Search for the cell housing the specified text and yield its [x, y] center coordinate. 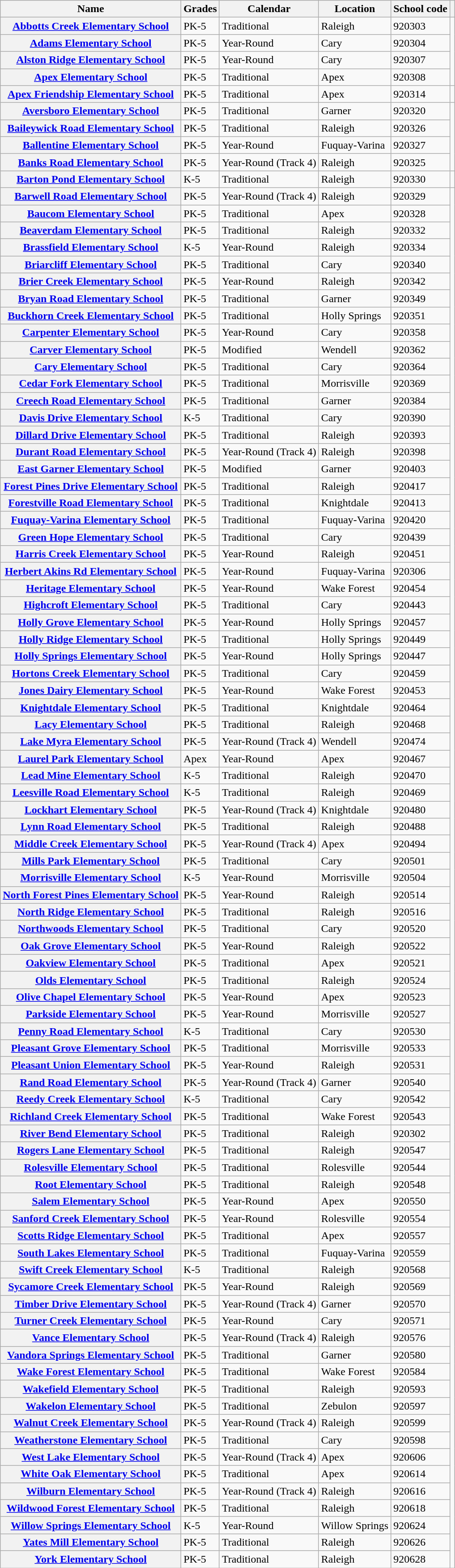
Lake Myra Elementary School [91, 741]
Hortons Creek Elementary School [91, 673]
920569 [421, 1286]
Aversboro Elementary School [91, 111]
920504 [421, 878]
Olive Chapel Elementary School [91, 997]
920514 [421, 895]
North Ridge Elementary School [91, 912]
920302 [421, 1133]
920351 [421, 316]
920531 [421, 1065]
920480 [421, 810]
Laurel Park Elementary School [91, 759]
920580 [421, 1355]
Jones Dairy Elementary School [91, 690]
Mills Park Elementary School [91, 861]
920334 [421, 248]
Highcroft Elementary School [91, 605]
920521 [421, 963]
Parkside Elementary School [91, 1014]
920358 [421, 333]
920554 [421, 1218]
920557 [421, 1235]
Sycamore Creek Elementary School [91, 1286]
920326 [421, 128]
920516 [421, 912]
920628 [421, 1559]
920390 [421, 418]
920542 [421, 1099]
Apex Elementary School [91, 77]
Zebulon [354, 1406]
920570 [421, 1304]
Beaverdam Elementary School [91, 231]
920527 [421, 1014]
920454 [421, 588]
Harris Creek Elementary School [91, 554]
920576 [421, 1338]
920447 [421, 656]
Pleasant Grove Elementary School [91, 1048]
920548 [421, 1184]
Bryan Road Elementary School [91, 299]
920584 [421, 1372]
920568 [421, 1269]
Vance Elementary School [91, 1338]
Forest Pines Drive Elementary School [91, 486]
Oak Grove Elementary School [91, 946]
Cary Elementary School [91, 367]
920327 [421, 145]
Banks Road Elementary School [91, 162]
920626 [421, 1542]
920443 [421, 605]
Holly Grove Elementary School [91, 622]
Green Hope Elementary School [91, 537]
Adams Elementary School [91, 43]
920488 [421, 827]
920530 [421, 1031]
Turner Creek Elementary School [91, 1321]
920328 [421, 214]
920393 [421, 435]
Buckhorn Creek Elementary School [91, 316]
Barton Pond Elementary School [91, 179]
920624 [421, 1525]
920571 [421, 1321]
Baucom Elementary School [91, 214]
Name [91, 9]
920307 [421, 60]
920470 [421, 776]
Carpenter Elementary School [91, 333]
920349 [421, 299]
920522 [421, 946]
Brier Creek Elementary School [91, 282]
Alston Ridge Elementary School [91, 60]
920468 [421, 724]
Pleasant Union Elementary School [91, 1065]
Calendar [269, 9]
Holly Ridge Elementary School [91, 639]
920453 [421, 690]
Abbotts Creek Elementary School [91, 26]
White Oak Elementary School [91, 1474]
920494 [421, 844]
920451 [421, 554]
Lynn Road Elementary School [91, 827]
920550 [421, 1201]
School code [421, 9]
Ballentine Elementary School [91, 145]
Swift Creek Elementary School [91, 1269]
920559 [421, 1252]
920599 [421, 1423]
Grades [200, 9]
Fuquay-Varina Elementary School [91, 520]
Cedar Fork Elementary School [91, 384]
920540 [421, 1082]
Vandora Springs Elementary School [91, 1355]
Heritage Elementary School [91, 588]
Weatherstone Elementary School [91, 1440]
Wakefield Elementary School [91, 1389]
Rogers Lane Elementary School [91, 1150]
920320 [421, 111]
Scotts Ridge Elementary School [91, 1235]
920547 [421, 1150]
Wilburn Elementary School [91, 1491]
920524 [421, 980]
Briarcliff Elementary School [91, 265]
West Lake Elementary School [91, 1457]
Davis Drive Elementary School [91, 418]
Creech Road Elementary School [91, 401]
Walnut Creek Elementary School [91, 1423]
Northwoods Elementary School [91, 929]
Timber Drive Elementary School [91, 1304]
920417 [421, 486]
Barwell Road Elementary School [91, 196]
920342 [421, 282]
Morrisville Elementary School [91, 878]
920598 [421, 1440]
920413 [421, 503]
Salem Elementary School [91, 1201]
Knightdale Elementary School [91, 707]
South Lakes Elementary School [91, 1252]
920325 [421, 162]
Lockhart Elementary School [91, 810]
920330 [421, 179]
920308 [421, 77]
920329 [421, 196]
Wakelon Elementary School [91, 1406]
920520 [421, 929]
920332 [421, 231]
Herbert Akins Rd Elementary School [91, 571]
Carver Elementary School [91, 350]
Reedy Creek Elementary School [91, 1099]
920420 [421, 520]
Brassfield Elementary School [91, 248]
920314 [421, 94]
920597 [421, 1406]
920469 [421, 793]
Forestville Road Elementary School [91, 503]
920467 [421, 759]
920616 [421, 1491]
Sanford Creek Elementary School [91, 1218]
Rand Road Elementary School [91, 1082]
920544 [421, 1167]
920543 [421, 1116]
North Forest Pines Elementary School [91, 895]
920474 [421, 741]
Holly Springs Elementary School [91, 656]
920464 [421, 707]
920362 [421, 350]
Willow Springs Elementary School [91, 1525]
920340 [421, 265]
Yates Mill Elementary School [91, 1542]
920398 [421, 452]
920449 [421, 639]
920606 [421, 1457]
920459 [421, 673]
920618 [421, 1508]
Lacy Elementary School [91, 724]
920304 [421, 43]
Durant Road Elementary School [91, 452]
920533 [421, 1048]
920614 [421, 1474]
Oakview Elementary School [91, 963]
Willow Springs [354, 1525]
East Garner Elementary School [91, 469]
Olds Elementary School [91, 980]
920593 [421, 1389]
Wake Forest Elementary School [91, 1372]
920369 [421, 384]
920303 [421, 26]
920364 [421, 367]
Location [354, 9]
Richland Creek Elementary School [91, 1116]
Root Elementary School [91, 1184]
Lead Mine Elementary School [91, 776]
920439 [421, 537]
Middle Creek Elementary School [91, 844]
920384 [421, 401]
Penny Road Elementary School [91, 1031]
River Bend Elementary School [91, 1133]
Leesville Road Elementary School [91, 793]
Dillard Drive Elementary School [91, 435]
920501 [421, 861]
York Elementary School [91, 1559]
920306 [421, 571]
Rolesville Elementary School [91, 1167]
920403 [421, 469]
Baileywick Road Elementary School [91, 128]
Apex Friendship Elementary School [91, 94]
Wildwood Forest Elementary School [91, 1508]
920457 [421, 622]
920523 [421, 997]
